For the text-containing cell, return its midpoint in (x, y) coordinate format. 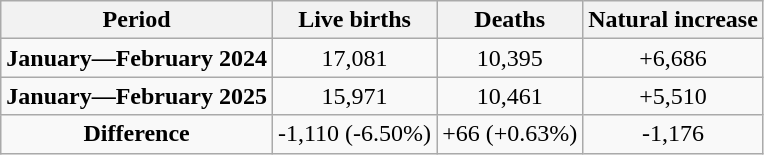
Live births (354, 20)
Deaths (510, 20)
10,461 (510, 96)
-1,110 (-6.50%) (354, 134)
10,395 (510, 58)
January—February 2025 (137, 96)
15,971 (354, 96)
+6,686 (674, 58)
17,081 (354, 58)
Period (137, 20)
+5,510 (674, 96)
January—February 2024 (137, 58)
Difference (137, 134)
Natural increase (674, 20)
-1,176 (674, 134)
+66 (+0.63%) (510, 134)
